Determine the (x, y) coordinate at the center of the cell enclosing the given text.  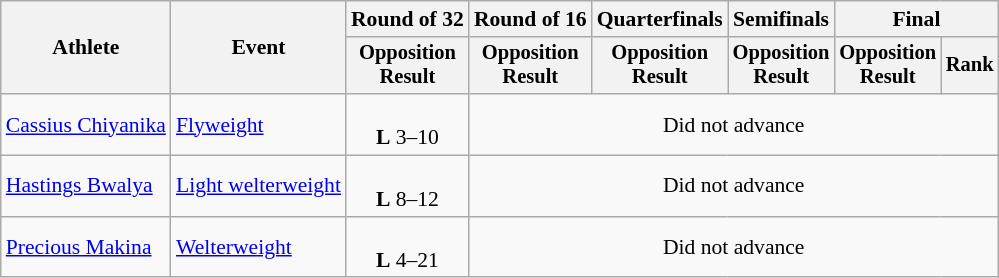
Quarterfinals (660, 19)
Welterweight (258, 248)
Semifinals (782, 19)
L 8–12 (408, 186)
Cassius Chiyanika (86, 124)
Light welterweight (258, 186)
Flyweight (258, 124)
Precious Makina (86, 248)
Rank (970, 66)
Hastings Bwalya (86, 186)
Round of 16 (530, 19)
Final (916, 19)
Athlete (86, 48)
L 4–21 (408, 248)
L 3–10 (408, 124)
Event (258, 48)
Round of 32 (408, 19)
